Search for the cell housing the specified text and yield its [x, y] center coordinate. 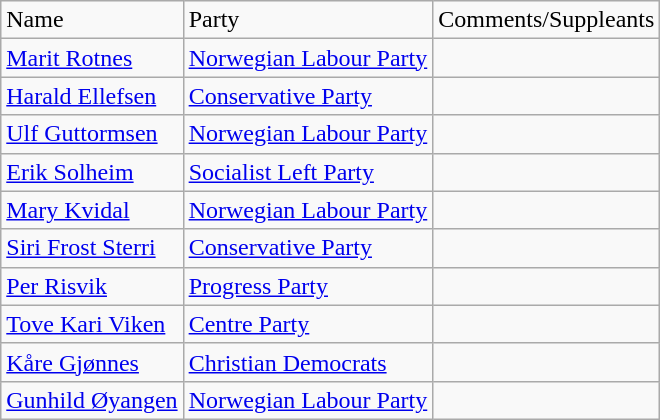
Erik Solheim [92, 172]
Comments/Suppleants [546, 20]
Name [92, 20]
Party [308, 20]
Tove Kari Viken [92, 324]
Centre Party [308, 324]
Christian Democrats [308, 362]
Socialist Left Party [308, 172]
Per Risvik [92, 286]
Marit Rotnes [92, 58]
Gunhild Øyangen [92, 400]
Progress Party [308, 286]
Mary Kvidal [92, 210]
Kåre Gjønnes [92, 362]
Ulf Guttormsen [92, 134]
Siri Frost Sterri [92, 248]
Harald Ellefsen [92, 96]
